Find where the given text appears and provide that cell's center as (X, Y) coordinate. 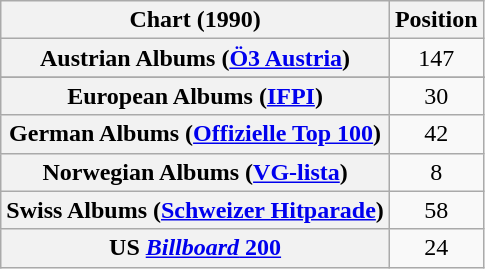
Position (436, 20)
24 (436, 248)
US Billboard 200 (196, 248)
Swiss Albums (Schweizer Hitparade) (196, 210)
European Albums (IFPI) (196, 96)
30 (436, 96)
Austrian Albums (Ö3 Austria) (196, 58)
147 (436, 58)
58 (436, 210)
Norwegian Albums (VG-lista) (196, 172)
8 (436, 172)
42 (436, 134)
Chart (1990) (196, 20)
German Albums (Offizielle Top 100) (196, 134)
